Capture the cell that displays the provided text and extract its (x, y) central coordinate. 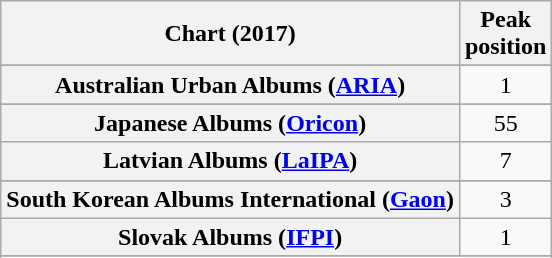
South Korean Albums International (Gaon) (230, 199)
Chart (2017) (230, 34)
55 (505, 123)
3 (505, 199)
Slovak Albums (IFPI) (230, 237)
Japanese Albums (Oricon) (230, 123)
Peak position (505, 34)
7 (505, 161)
Australian Urban Albums (ARIA) (230, 85)
Latvian Albums (LaIPA) (230, 161)
